For the text-containing cell, return its midpoint in (x, y) coordinate format. 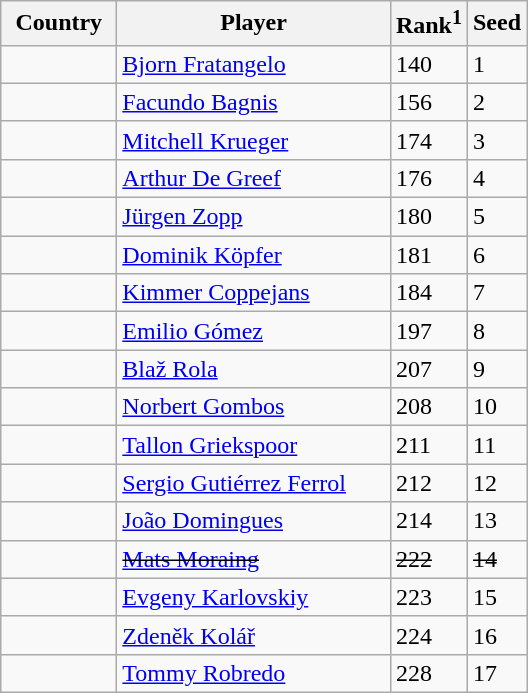
228 (428, 673)
João Domingues (254, 521)
181 (428, 255)
Kimmer Coppejans (254, 293)
Sergio Gutiérrez Ferrol (254, 483)
Tommy Robredo (254, 673)
222 (428, 559)
180 (428, 217)
Blaž Rola (254, 369)
Mitchell Krueger (254, 140)
184 (428, 293)
12 (496, 483)
14 (496, 559)
2 (496, 102)
Dominik Köpfer (254, 255)
5 (496, 217)
174 (428, 140)
211 (428, 445)
Country (59, 24)
Zdeněk Kolář (254, 635)
7 (496, 293)
223 (428, 597)
Rank1 (428, 24)
197 (428, 331)
10 (496, 407)
16 (496, 635)
Seed (496, 24)
Emilio Gómez (254, 331)
214 (428, 521)
4 (496, 178)
Evgeny Karlovskiy (254, 597)
212 (428, 483)
208 (428, 407)
Mats Moraing (254, 559)
Jürgen Zopp (254, 217)
Bjorn Fratangelo (254, 64)
Player (254, 24)
156 (428, 102)
207 (428, 369)
1 (496, 64)
17 (496, 673)
15 (496, 597)
6 (496, 255)
Facundo Bagnis (254, 102)
9 (496, 369)
224 (428, 635)
176 (428, 178)
Norbert Gombos (254, 407)
Tallon Griekspoor (254, 445)
11 (496, 445)
3 (496, 140)
Arthur De Greef (254, 178)
140 (428, 64)
13 (496, 521)
8 (496, 331)
